Find where the given text appears and provide that cell's center as (X, Y) coordinate. 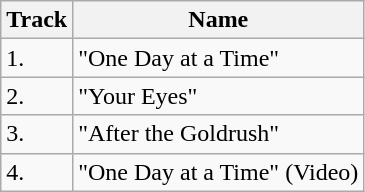
4. (37, 172)
"Your Eyes" (218, 96)
Track (37, 20)
"One Day at a Time" (218, 58)
1. (37, 58)
3. (37, 134)
"After the Goldrush" (218, 134)
Name (218, 20)
2. (37, 96)
"One Day at a Time" (Video) (218, 172)
